Determine the (x, y) coordinate at the center of the cell enclosing the given text.  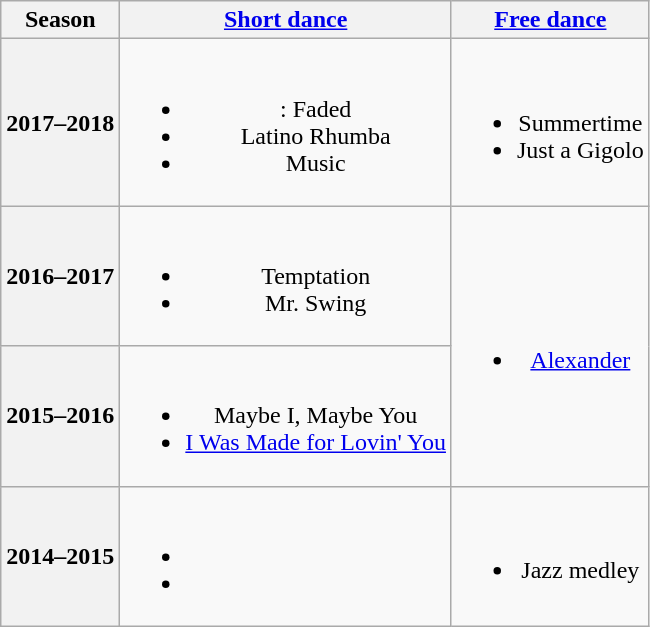
: Faded Latino Rhumba Music (286, 122)
Summertime Just a Gigolo (550, 122)
Free dance (550, 20)
2016–2017 (60, 276)
2017–2018 (60, 122)
Season (60, 20)
2015–2016 (60, 416)
Maybe I, Maybe You I Was Made for Lovin' You (286, 416)
Short dance (286, 20)
2014–2015 (60, 556)
Temptation Mr. Swing (286, 276)
Jazz medley (550, 556)
Alexander (550, 346)
